Provide the [x, y] coordinate of the cell's center where the given text is located.  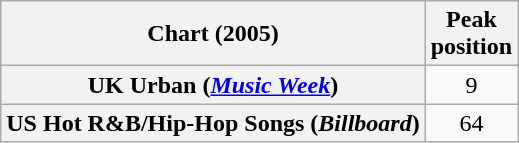
9 [471, 85]
UK Urban (Music Week) [213, 85]
64 [471, 123]
US Hot R&B/Hip-Hop Songs (Billboard) [213, 123]
Peakposition [471, 34]
Chart (2005) [213, 34]
